Output the (x, y) coordinate of the center of the cell containing the given text.  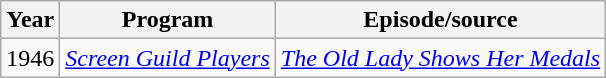
Year (30, 20)
Screen Guild Players (168, 58)
1946 (30, 58)
The Old Lady Shows Her Medals (440, 58)
Episode/source (440, 20)
Program (168, 20)
